Determine the [X, Y] coordinate at the center of the cell enclosing the given text.  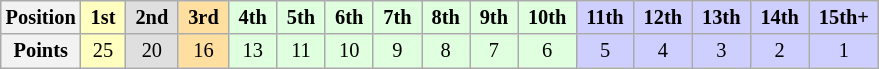
4th [253, 17]
16 [203, 51]
Points [41, 51]
5 [604, 51]
2nd [152, 17]
13th [721, 17]
13 [253, 51]
Position [41, 17]
7th [397, 17]
5th [301, 17]
9 [397, 51]
12th [663, 17]
11th [604, 17]
1 [844, 51]
9th [494, 17]
25 [104, 51]
10th [547, 17]
4 [663, 51]
15th+ [844, 17]
3 [721, 51]
2 [779, 51]
8 [446, 51]
6 [547, 51]
7 [494, 51]
6th [349, 17]
3rd [203, 17]
8th [446, 17]
10 [349, 51]
1st [104, 17]
20 [152, 51]
14th [779, 17]
11 [301, 51]
